Scan for the cell matching the given text and deliver its (X, Y) coordinate at center. 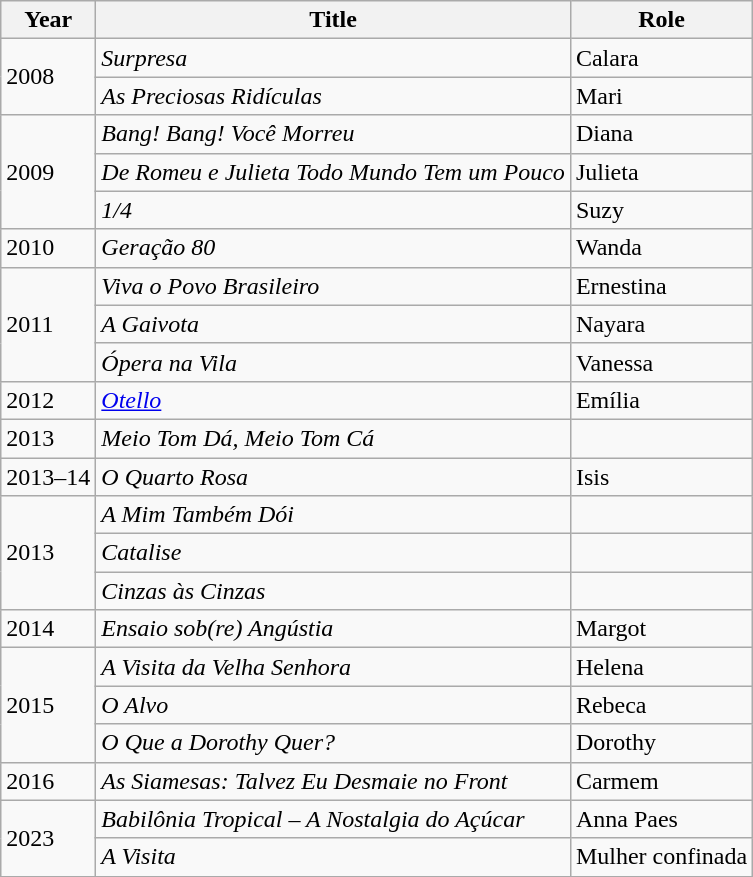
Viva o Povo Brasileiro (334, 286)
Anna Paes (661, 819)
2014 (48, 629)
Nayara (661, 324)
O Alvo (334, 705)
Otello (334, 400)
2013–14 (48, 477)
A Mim Também Dói (334, 515)
Meio Tom Dá, Meio Tom Cá (334, 438)
A Gaivota (334, 324)
Wanda (661, 248)
Year (48, 20)
1/4 (334, 210)
Catalise (334, 553)
Dorothy (661, 743)
2009 (48, 172)
Helena (661, 667)
Calara (661, 58)
Emília (661, 400)
O Que a Dorothy Quer? (334, 743)
2015 (48, 705)
As Siamesas: Talvez Eu Desmaie no Front (334, 781)
Role (661, 20)
2012 (48, 400)
Babilônia Tropical – A Nostalgia do Açúcar (334, 819)
Diana (661, 134)
Carmem (661, 781)
Isis (661, 477)
O Quarto Rosa (334, 477)
2016 (48, 781)
Julieta (661, 172)
2011 (48, 324)
Bang! Bang! Você Morreu (334, 134)
Mulher confinada (661, 857)
Rebeca (661, 705)
Title (334, 20)
Vanessa (661, 362)
De Romeu e Julieta Todo Mundo Tem um Pouco (334, 172)
Ópera na Vila (334, 362)
As Preciosas Ridículas (334, 96)
Suzy (661, 210)
2008 (48, 77)
Geração 80 (334, 248)
Surpresa (334, 58)
A Visita (334, 857)
2023 (48, 838)
Margot (661, 629)
A Visita da Velha Senhora (334, 667)
Cinzas às Cinzas (334, 591)
Ensaio sob(re) Angústia (334, 629)
2010 (48, 248)
Mari (661, 96)
Ernestina (661, 286)
